From the cell containing the given text, extract its center point as (x, y) coordinate. 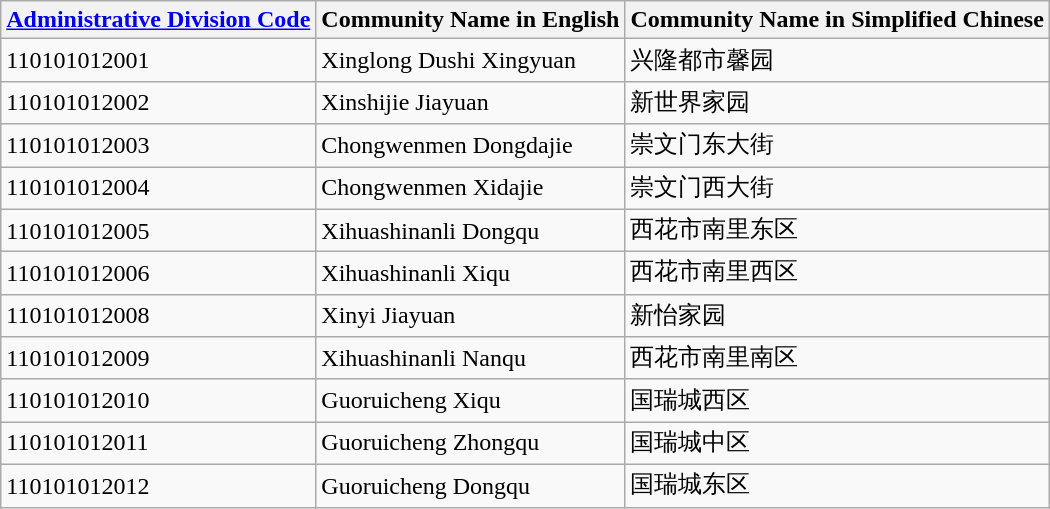
110101012010 (158, 400)
西花市南里东区 (837, 230)
110101012002 (158, 102)
110101012003 (158, 146)
110101012011 (158, 444)
Guoruicheng Zhongqu (470, 444)
110101012008 (158, 316)
110101012001 (158, 60)
兴隆都市馨园 (837, 60)
崇文门西大街 (837, 188)
110101012009 (158, 358)
崇文门东大街 (837, 146)
110101012012 (158, 486)
Xinyi Jiayuan (470, 316)
Chongwenmen Dongdajie (470, 146)
Xinglong Dushi Xingyuan (470, 60)
Guoruicheng Dongqu (470, 486)
110101012006 (158, 274)
Chongwenmen Xidajie (470, 188)
Xihuashinanli Nanqu (470, 358)
Xihuashinanli Xiqu (470, 274)
Community Name in English (470, 20)
110101012005 (158, 230)
Guoruicheng Xiqu (470, 400)
西花市南里南区 (837, 358)
110101012004 (158, 188)
新世界家园 (837, 102)
Administrative Division Code (158, 20)
国瑞城中区 (837, 444)
Community Name in Simplified Chinese (837, 20)
国瑞城西区 (837, 400)
Xinshijie Jiayuan (470, 102)
西花市南里西区 (837, 274)
国瑞城东区 (837, 486)
Xihuashinanli Dongqu (470, 230)
新怡家园 (837, 316)
